For the text-containing cell, return its midpoint in [X, Y] coordinate format. 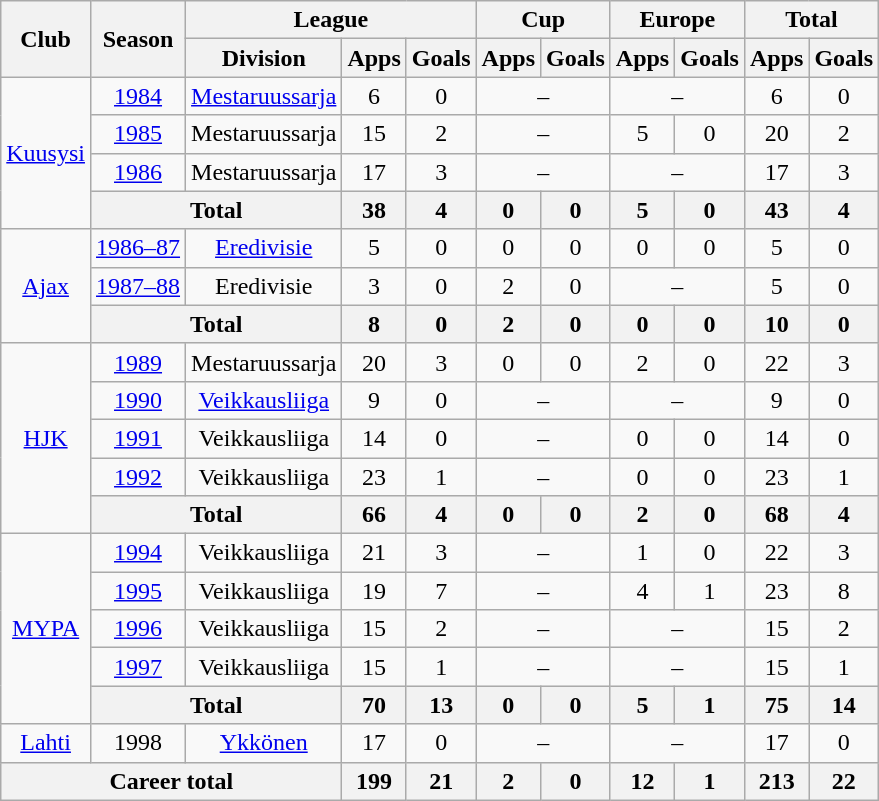
7 [441, 591]
Europe [677, 20]
Cup [543, 20]
Ajax [46, 286]
1984 [138, 96]
1986 [138, 172]
1990 [138, 400]
1998 [138, 743]
38 [374, 210]
1991 [138, 438]
Ykkönen [264, 743]
League [332, 20]
MYPA [46, 629]
1992 [138, 477]
1996 [138, 629]
Division [264, 58]
HJK [46, 438]
1995 [138, 591]
10 [776, 324]
68 [776, 515]
Lahti [46, 743]
Season [138, 39]
12 [642, 781]
Club [46, 39]
1997 [138, 667]
43 [776, 210]
1986–87 [138, 248]
213 [776, 781]
1994 [138, 553]
70 [374, 705]
19 [374, 591]
199 [374, 781]
1987–88 [138, 286]
Career total [172, 781]
75 [776, 705]
Kuusysi [46, 153]
66 [374, 515]
1985 [138, 134]
1989 [138, 362]
13 [441, 705]
